Pinpoint the cell where the given text exists, returning its [X, Y] midpoint coordinate. 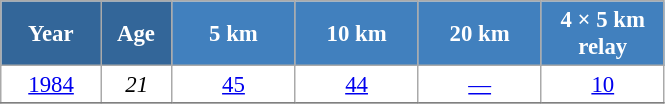
45 [234, 85]
Age [136, 34]
5 km [234, 34]
4 × 5 km relay [602, 34]
10 [602, 85]
1984 [52, 85]
44 [356, 85]
21 [136, 85]
— [480, 85]
10 km [356, 34]
20 km [480, 34]
Year [52, 34]
